Pinpoint the cell where the given text exists, returning its [x, y] midpoint coordinate. 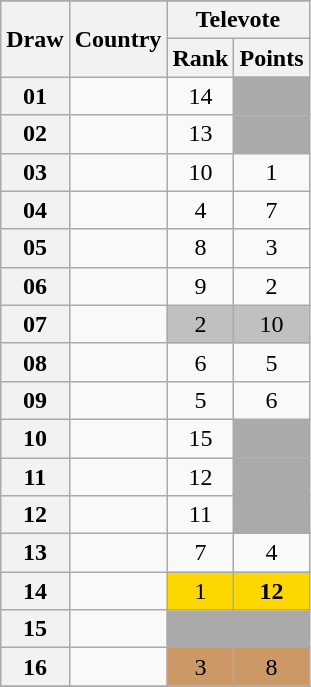
Points [272, 58]
Televote [238, 20]
Draw [35, 39]
09 [35, 400]
16 [35, 667]
Country [118, 39]
9 [200, 286]
08 [35, 362]
Rank [200, 58]
05 [35, 248]
06 [35, 286]
07 [35, 324]
01 [35, 96]
04 [35, 210]
03 [35, 172]
02 [35, 134]
